Output the (X, Y) coordinate of the center of the cell containing the given text.  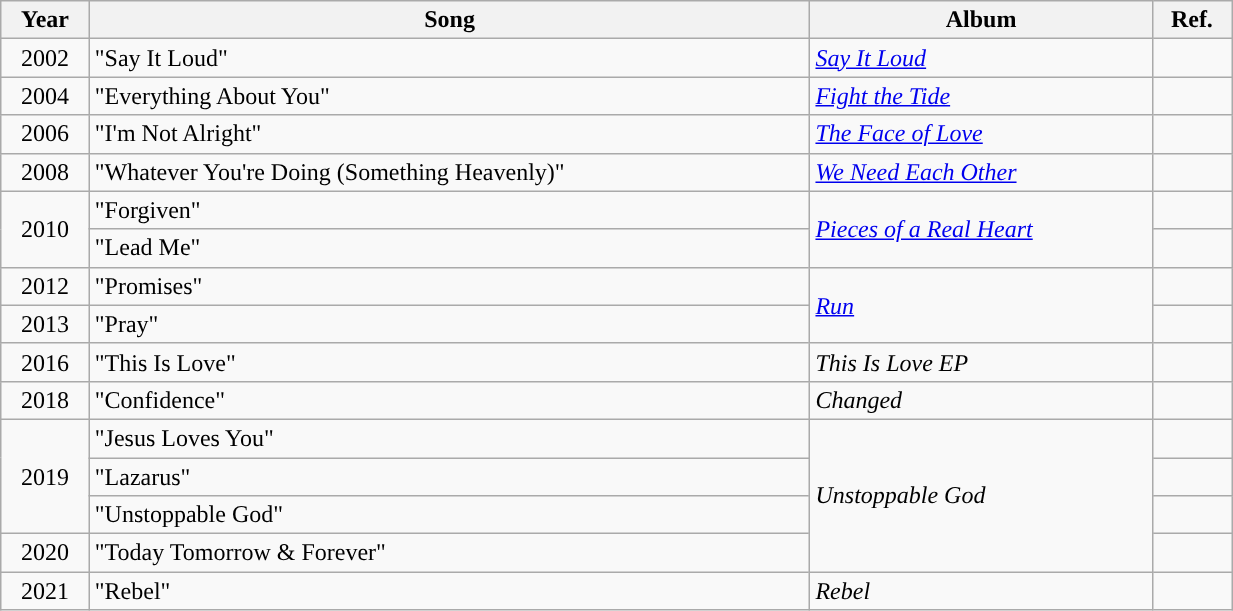
2020 (45, 553)
"Jesus Loves You" (450, 438)
2012 (45, 286)
2008 (45, 172)
2018 (45, 400)
2004 (45, 96)
"Confidence" (450, 400)
Year (45, 20)
"Unstoppable God" (450, 515)
This Is Love EP (981, 362)
Rebel (981, 591)
2002 (45, 58)
"Whatever You're Doing (Something Heavenly)" (450, 172)
"Today Tomorrow & Forever" (450, 553)
"This Is Love" (450, 362)
2006 (45, 134)
"Lead Me" (450, 248)
2021 (45, 591)
"Rebel" (450, 591)
Album (981, 20)
"Promises" (450, 286)
The Face of Love (981, 134)
Say It Loud (981, 58)
Unstoppable God (981, 495)
"Everything About You" (450, 96)
"Say It Loud" (450, 58)
Run (981, 305)
Ref. (1192, 20)
Changed (981, 400)
"Lazarus" (450, 477)
"Forgiven" (450, 210)
"I'm Not Alright" (450, 134)
"Pray" (450, 324)
Song (450, 20)
2013 (45, 324)
Pieces of a Real Heart (981, 229)
2019 (45, 476)
We Need Each Other (981, 172)
Fight the Tide (981, 96)
2016 (45, 362)
2010 (45, 229)
